Detect which cell encompasses the target text, then output its (x, y) center coordinate. 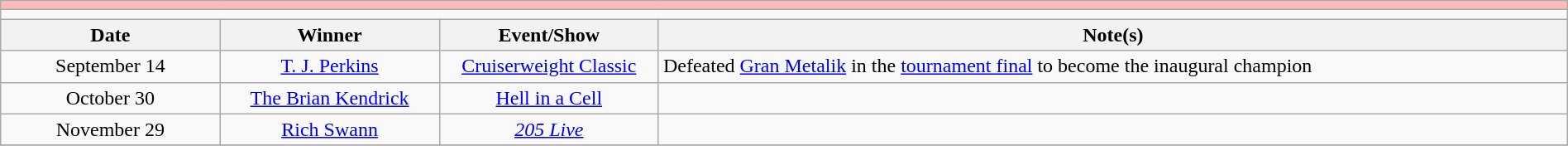
205 Live (549, 129)
Date (111, 35)
Event/Show (549, 35)
November 29 (111, 129)
Cruiserweight Classic (549, 66)
Hell in a Cell (549, 98)
T. J. Perkins (329, 66)
September 14 (111, 66)
Rich Swann (329, 129)
Defeated Gran Metalik in the tournament final to become the inaugural champion (1113, 66)
The Brian Kendrick (329, 98)
October 30 (111, 98)
Winner (329, 35)
Note(s) (1113, 35)
